Scan for the cell matching the given text and deliver its (X, Y) coordinate at center. 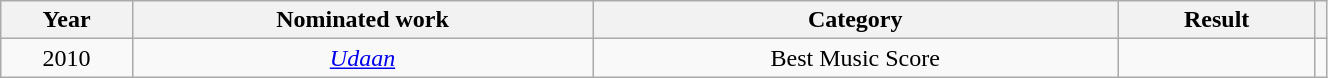
Nominated work (362, 20)
Year (67, 20)
Udaan (362, 58)
2010 (67, 58)
Category (856, 20)
Result (1216, 20)
Best Music Score (856, 58)
